Extract the [x, y] coordinate from the center of the cell holding the provided text.  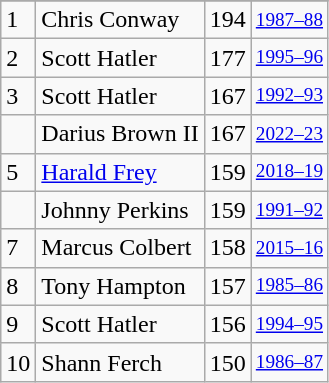
Darius Brown II [120, 134]
1994–95 [289, 324]
2015–16 [289, 248]
5 [18, 172]
9 [18, 324]
8 [18, 286]
7 [18, 248]
156 [228, 324]
150 [228, 362]
3 [18, 96]
Shann Ferch [120, 362]
2 [18, 58]
1985–86 [289, 286]
1986–87 [289, 362]
177 [228, 58]
Marcus Colbert [120, 248]
10 [18, 362]
Tony Hampton [120, 286]
1 [18, 20]
2022–23 [289, 134]
158 [228, 248]
Chris Conway [120, 20]
1992–93 [289, 96]
194 [228, 20]
Harald Frey [120, 172]
1995–96 [289, 58]
Johnny Perkins [120, 210]
2018–19 [289, 172]
1991–92 [289, 210]
1987–88 [289, 20]
157 [228, 286]
